Locate the cell with the specified text and output its (X, Y) center coordinate. 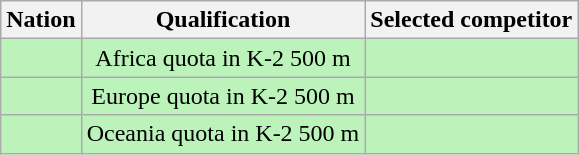
Nation (41, 20)
Africa quota in K-2 500 m (223, 58)
Europe quota in K-2 500 m (223, 96)
Oceania quota in K-2 500 m (223, 134)
Qualification (223, 20)
Selected competitor (472, 20)
